Return the (X, Y) coordinate for the center point of the cell that contains the specified text.  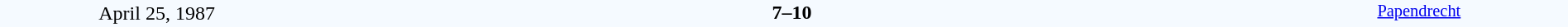
7–10 (791, 12)
Papendrecht (1419, 13)
April 25, 1987 (157, 13)
